Determine the (x, y) coordinate at the center of the cell enclosing the given text.  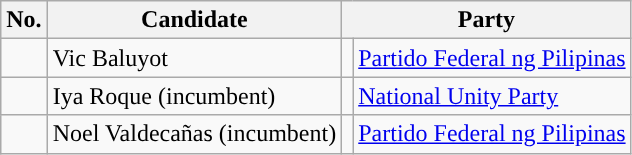
Party (486, 20)
Vic Baluyot (194, 58)
Candidate (194, 20)
No. (24, 20)
Iya Roque (incumbent) (194, 96)
National Unity Party (492, 96)
Noel Valdecañas (incumbent) (194, 134)
